Search for the cell housing the specified text and yield its [X, Y] center coordinate. 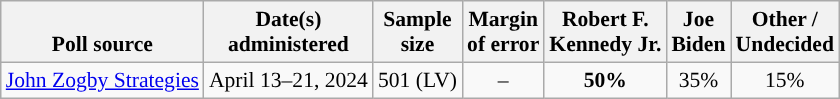
JoeBiden [698, 32]
35% [698, 80]
April 13–21, 2024 [288, 80]
Poll source [102, 32]
501 (LV) [418, 80]
– [503, 80]
John Zogby Strategies [102, 80]
Date(s)administered [288, 32]
15% [784, 80]
Other /Undecided [784, 32]
50% [605, 80]
Robert F.Kennedy Jr. [605, 32]
Marginof error [503, 32]
Samplesize [418, 32]
